Extract the (x, y) coordinate from the center of the cell holding the provided text.  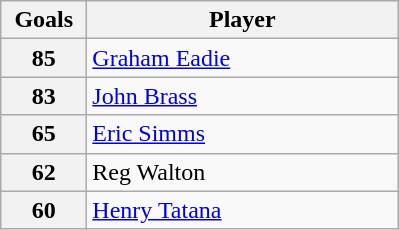
John Brass (242, 96)
62 (44, 172)
Graham Eadie (242, 58)
60 (44, 210)
Eric Simms (242, 134)
Henry Tatana (242, 210)
Goals (44, 20)
83 (44, 96)
Player (242, 20)
85 (44, 58)
65 (44, 134)
Reg Walton (242, 172)
